Return [x, y] of the center of cell containing provided text 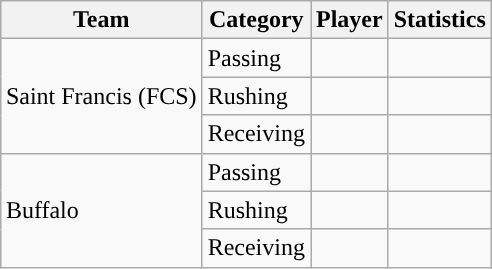
Statistics [440, 20]
Team [101, 20]
Buffalo [101, 210]
Saint Francis (FCS) [101, 96]
Player [349, 20]
Category [256, 20]
